Return the [X, Y] coordinate for the center point of the cell that contains the specified text.  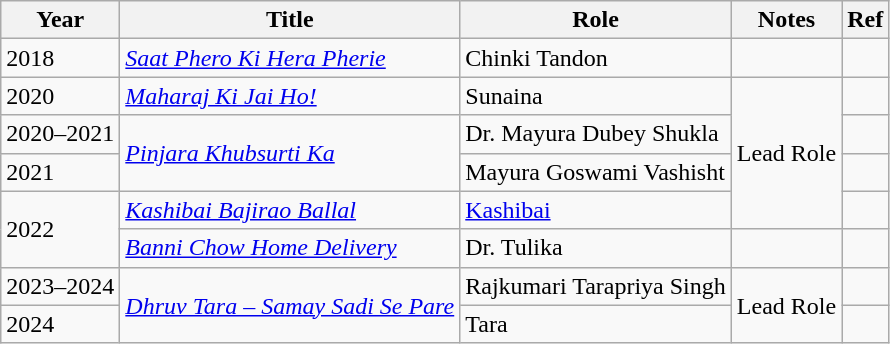
Chinki Tandon [596, 58]
2021 [60, 172]
2022 [60, 229]
Ref [866, 20]
Saat Phero Ki Hera Pherie [290, 58]
2023–2024 [60, 286]
Kashibai [596, 210]
Title [290, 20]
2018 [60, 58]
Dhruv Tara – Samay Sadi Se Pare [290, 305]
2020–2021 [60, 134]
Maharaj Ki Jai Ho! [290, 96]
Banni Chow Home Delivery [290, 248]
Kashibai Bajirao Ballal [290, 210]
Pinjara Khubsurti Ka [290, 153]
Tara [596, 324]
Role [596, 20]
Notes [786, 20]
Year [60, 20]
2024 [60, 324]
Dr. Tulika [596, 248]
Mayura Goswami Vashisht [596, 172]
Rajkumari Tarapriya Singh [596, 286]
Sunaina [596, 96]
2020 [60, 96]
Dr. Mayura Dubey Shukla [596, 134]
